Provide the [x, y] coordinate of the cell's center where the given text is located.  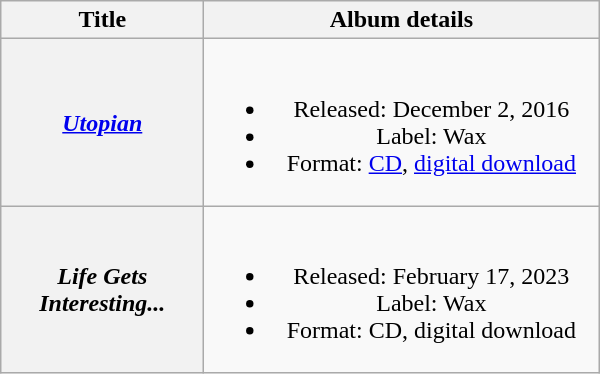
Life Gets Interesting... [102, 290]
Released: December 2, 2016Label: WaxFormat: CD, digital download [402, 122]
Utopian [102, 122]
Released: February 17, 2023Label: WaxFormat: CD, digital download [402, 290]
Album details [402, 20]
Title [102, 20]
